Capture the cell that displays the provided text and extract its (X, Y) central coordinate. 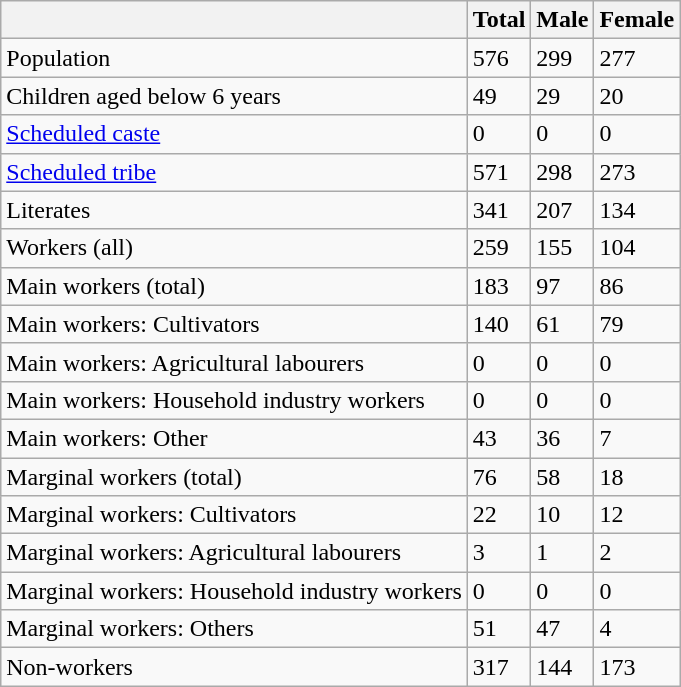
140 (499, 324)
29 (562, 96)
20 (637, 96)
576 (499, 58)
277 (637, 58)
97 (562, 286)
317 (499, 667)
144 (562, 667)
173 (637, 667)
Total (499, 20)
Main workers: Agricultural labourers (234, 362)
341 (499, 210)
Non-workers (234, 667)
Marginal workers: Cultivators (234, 515)
Male (562, 20)
Marginal workers: Household industry workers (234, 591)
Female (637, 20)
Marginal workers: Others (234, 629)
86 (637, 286)
2 (637, 553)
49 (499, 96)
Scheduled tribe (234, 172)
58 (562, 477)
79 (637, 324)
1 (562, 553)
18 (637, 477)
Main workers (total) (234, 286)
273 (637, 172)
571 (499, 172)
3 (499, 553)
76 (499, 477)
12 (637, 515)
Main workers: Other (234, 438)
Main workers: Household industry workers (234, 400)
51 (499, 629)
183 (499, 286)
134 (637, 210)
155 (562, 248)
299 (562, 58)
7 (637, 438)
298 (562, 172)
Children aged below 6 years (234, 96)
259 (499, 248)
Literates (234, 210)
Marginal workers: Agricultural labourers (234, 553)
104 (637, 248)
Scheduled caste (234, 134)
47 (562, 629)
22 (499, 515)
10 (562, 515)
61 (562, 324)
Marginal workers (total) (234, 477)
207 (562, 210)
43 (499, 438)
Workers (all) (234, 248)
Main workers: Cultivators (234, 324)
4 (637, 629)
36 (562, 438)
Population (234, 58)
